Scan for the cell matching the given text and deliver its (x, y) coordinate at center. 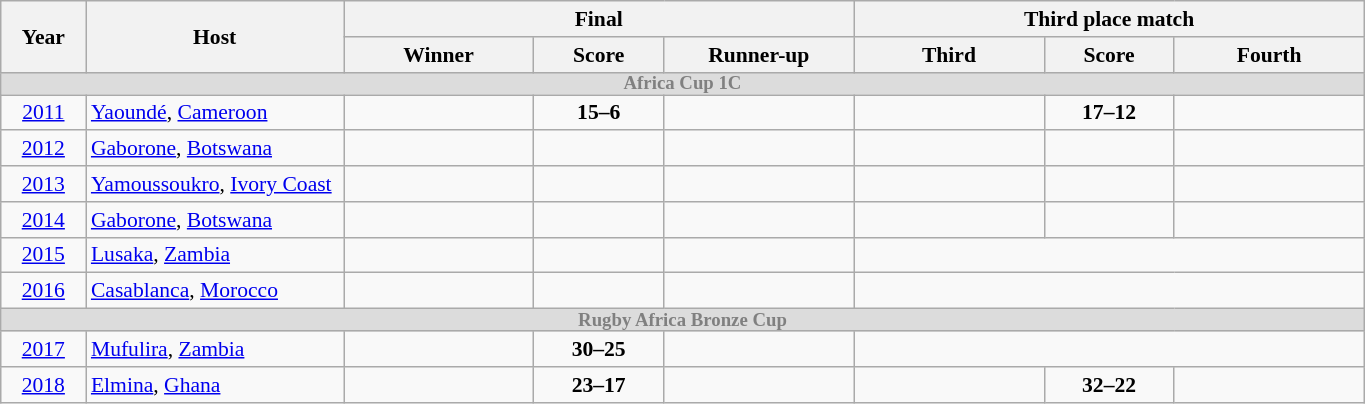
17–12 (1109, 113)
Final (599, 19)
Host (215, 36)
Elmina, Ghana (215, 385)
2018 (44, 385)
2016 (44, 291)
Lusaka, Zambia (215, 255)
Yaoundé, Cameroon (215, 113)
Yamoussoukro, Ivory Coast (215, 184)
Fourth (1269, 55)
15–6 (599, 113)
2011 (44, 113)
2017 (44, 349)
Casablanca, Morocco (215, 291)
2014 (44, 220)
Third place match (1109, 19)
Mufulira, Zambia (215, 349)
Year (44, 36)
Third (949, 55)
30–25 (599, 349)
Rugby Africa Bronze Cup (683, 320)
2013 (44, 184)
Africa Cup 1C (683, 83)
32–22 (1109, 385)
2015 (44, 255)
2012 (44, 149)
23–17 (599, 385)
Runner-up (759, 55)
Winner (439, 55)
